Extract the [X, Y] coordinate from the center of the cell holding the provided text.  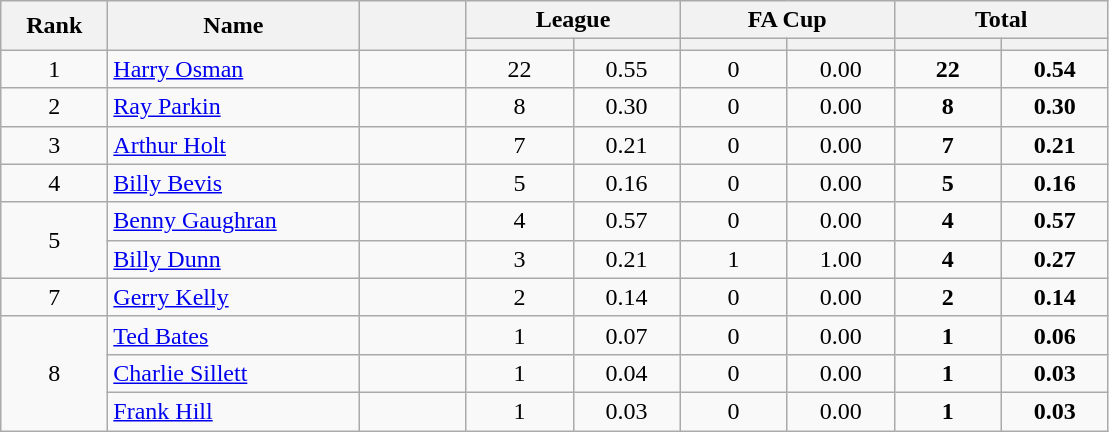
Harry Osman [234, 69]
Total [1001, 20]
0.06 [1054, 335]
League [573, 20]
Rank [54, 26]
Gerry Kelly [234, 297]
0.54 [1054, 69]
Ted Bates [234, 335]
Arthur Holt [234, 145]
0.07 [626, 335]
Benny Gaughran [234, 221]
Charlie Sillett [234, 373]
0.27 [1054, 259]
0.04 [626, 373]
0.55 [626, 69]
Ray Parkin [234, 107]
Billy Dunn [234, 259]
1.00 [840, 259]
FA Cup [787, 20]
Name [234, 26]
Billy Bevis [234, 183]
Frank Hill [234, 411]
